Identify which cell holds the provided text, then report its [X, Y] central coordinate. 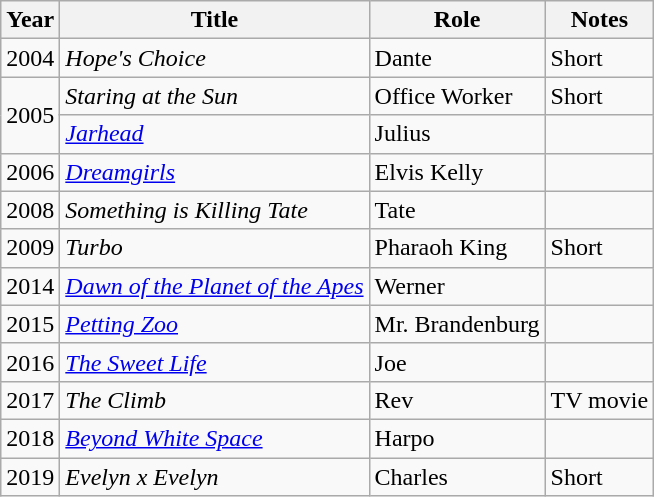
Something is Killing Tate [214, 210]
Harpo [457, 438]
Beyond White Space [214, 438]
The Climb [214, 400]
Elvis Kelly [457, 172]
Evelyn x Evelyn [214, 477]
2019 [30, 477]
TV movie [600, 400]
Office Worker [457, 96]
2008 [30, 210]
Charles [457, 477]
The Sweet Life [214, 362]
Notes [600, 20]
2004 [30, 58]
Tate [457, 210]
Dante [457, 58]
Julius [457, 134]
Petting Zoo [214, 324]
Hope's Choice [214, 58]
2014 [30, 286]
Joe [457, 362]
Dreamgirls [214, 172]
2015 [30, 324]
2006 [30, 172]
Jarhead [214, 134]
Title [214, 20]
Year [30, 20]
Mr. Brandenburg [457, 324]
Werner [457, 286]
Turbo [214, 248]
2018 [30, 438]
Rev [457, 400]
2009 [30, 248]
2016 [30, 362]
Dawn of the Planet of the Apes [214, 286]
2017 [30, 400]
Pharaoh King [457, 248]
Role [457, 20]
Staring at the Sun [214, 96]
2005 [30, 115]
